Pinpoint the cell where the given text exists, returning its [x, y] midpoint coordinate. 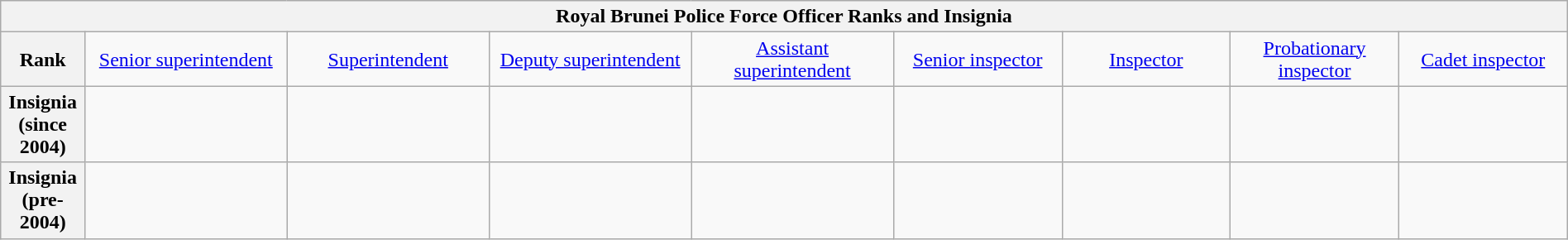
Inspector [1146, 60]
Probationary inspector [1315, 60]
Insignia (since 2004) [43, 124]
Superintendent [388, 60]
Royal Brunei Police Force Officer Ranks and Insignia [784, 17]
Assistant superintendent [792, 60]
Deputy superintendent [590, 60]
Senior inspector [978, 60]
Senior superintendent [186, 60]
Cadet inspector [1483, 60]
Insignia (pre-2004) [43, 200]
Rank [43, 60]
